Find where the given text appears and provide that cell's center as (x, y) coordinate. 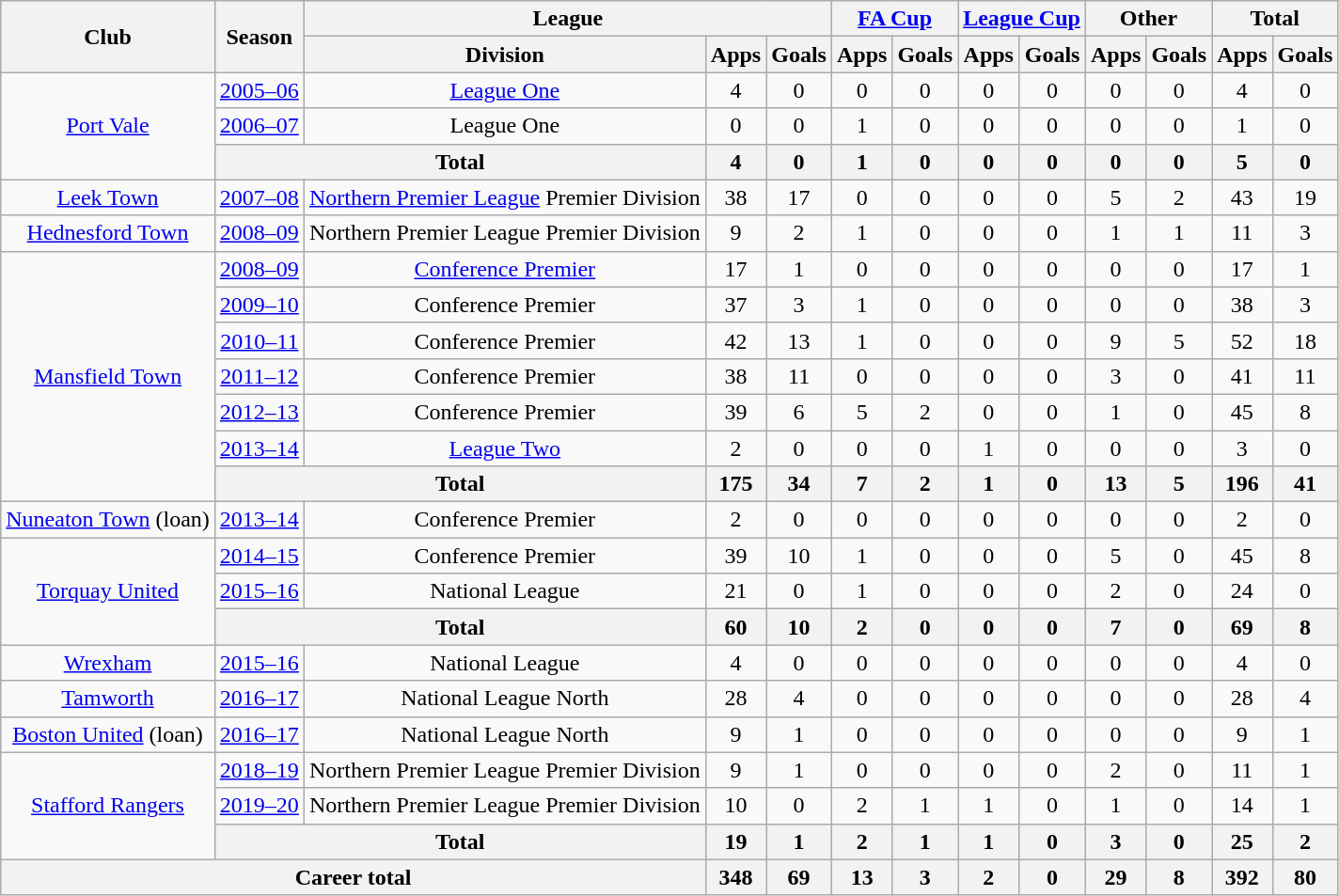
Stafford Rangers (108, 806)
24 (1242, 591)
34 (799, 484)
Other (1148, 19)
6 (799, 412)
52 (1242, 340)
2019–20 (260, 806)
FA Cup (894, 19)
2011–12 (260, 376)
Division (504, 55)
Boston United (loan) (108, 734)
Wrexham (108, 663)
60 (735, 627)
Port Vale (108, 126)
43 (1242, 197)
18 (1305, 340)
21 (735, 591)
29 (1115, 877)
37 (735, 305)
2009–10 (260, 305)
League Cup (1022, 19)
348 (735, 877)
175 (735, 484)
196 (1242, 484)
League Two (504, 448)
2012–13 (260, 412)
Nuneaton Town (loan) (108, 520)
Leek Town (108, 197)
Season (260, 37)
Career total (354, 877)
2018–19 (260, 770)
25 (1242, 841)
Mansfield Town (108, 376)
Hednesford Town (108, 233)
2006–07 (260, 126)
Torquay United (108, 591)
42 (735, 340)
League (568, 19)
2010–11 (260, 340)
392 (1242, 877)
2007–08 (260, 197)
2014–15 (260, 556)
Tamworth (108, 699)
14 (1242, 806)
Club (108, 37)
2005–06 (260, 90)
80 (1305, 877)
